Provide the (X, Y) coordinate of the cell's center where the given text is located.  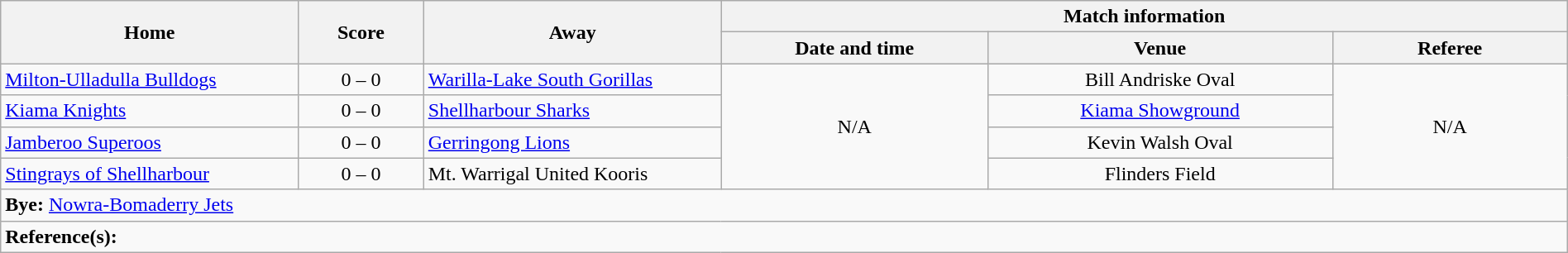
Mt. Warrigal United Kooris (572, 174)
Match information (1145, 17)
Home (150, 32)
Referee (1450, 48)
Date and time (854, 48)
Away (572, 32)
Stingrays of Shellharbour (150, 174)
Kevin Walsh Oval (1159, 142)
Shellharbour Sharks (572, 111)
Reference(s): (784, 236)
Gerringong Lions (572, 142)
Milton-Ulladulla Bulldogs (150, 79)
Warilla-Lake South Gorillas (572, 79)
Bye: Nowra-Bomaderry Jets (784, 205)
Jamberoo Superoos (150, 142)
Kiama Showground (1159, 111)
Kiama Knights (150, 111)
Score (361, 32)
Bill Andriske Oval (1159, 79)
Venue (1159, 48)
Flinders Field (1159, 174)
